Identify which cell holds the provided text, then report its (x, y) central coordinate. 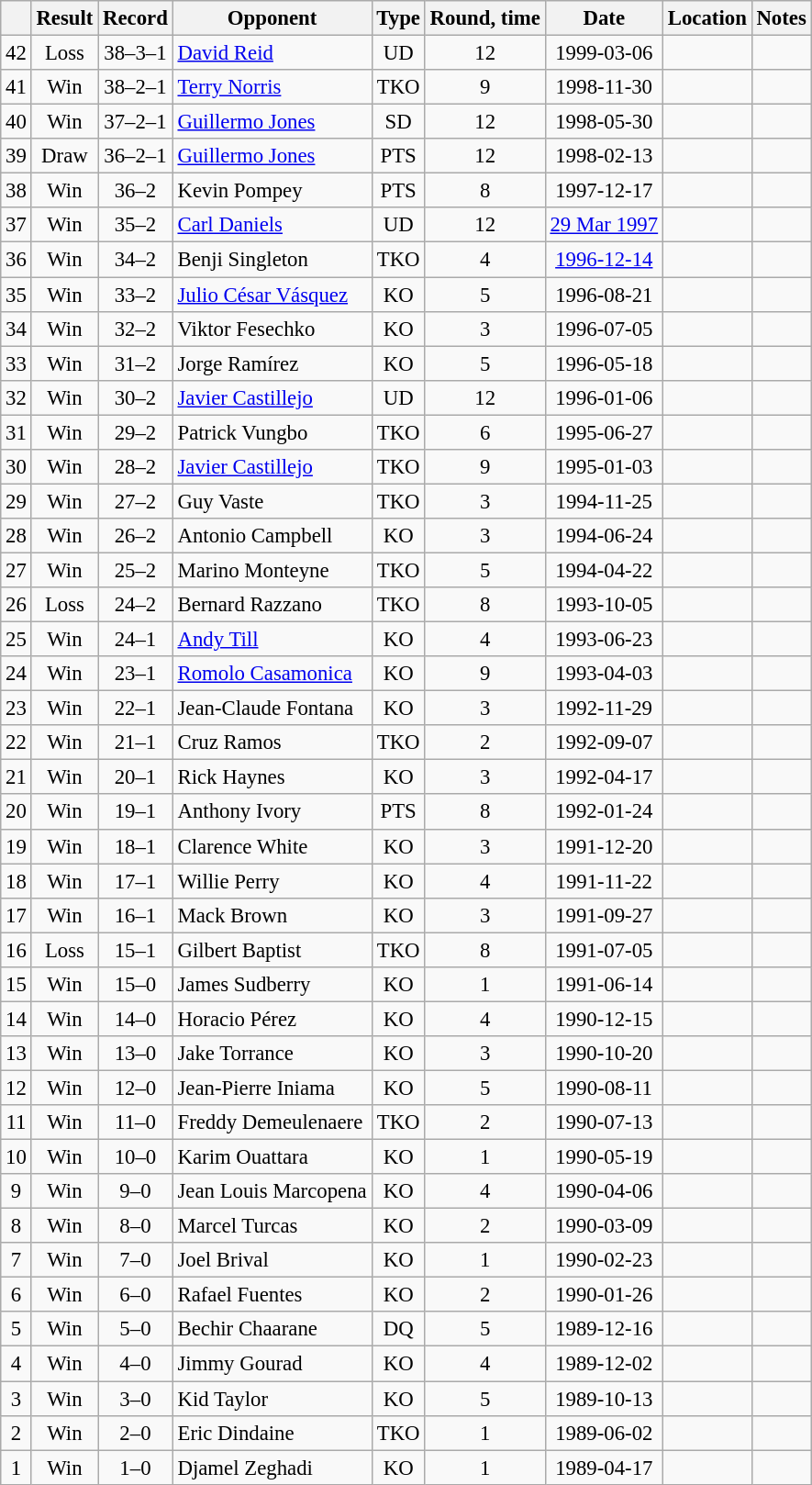
SD (398, 122)
1992-11-29 (604, 709)
1996-08-21 (604, 295)
16 (17, 950)
19–1 (136, 812)
1998-05-30 (604, 122)
Notes (782, 18)
36–2–1 (136, 156)
Opponent (272, 18)
1990-03-09 (604, 1226)
1992-04-17 (604, 777)
19 (17, 846)
1993-04-03 (604, 674)
Bechir Chaarane (272, 1330)
11–0 (136, 1122)
1992-09-07 (604, 742)
Clarence White (272, 846)
38 (17, 191)
Terry Norris (272, 87)
Kevin Pompey (272, 191)
1989-12-16 (604, 1330)
Cruz Ramos (272, 742)
1998-02-13 (604, 156)
Eric Dindaine (272, 1433)
1996-05-18 (604, 363)
24–2 (136, 605)
31 (17, 432)
14 (17, 1019)
1991-11-22 (604, 881)
14–0 (136, 1019)
1989-06-02 (604, 1433)
34–2 (136, 260)
2–0 (136, 1433)
1990-05-19 (604, 1157)
13–0 (136, 1054)
Location (706, 18)
29 (17, 501)
1990-10-20 (604, 1054)
24–1 (136, 640)
20 (17, 812)
Rafael Fuentes (272, 1295)
32–2 (136, 329)
1994-06-24 (604, 536)
1997-12-17 (604, 191)
Date (604, 18)
1994-04-22 (604, 570)
37–2–1 (136, 122)
Romolo Casamonica (272, 674)
31–2 (136, 363)
1996-07-05 (604, 329)
32 (17, 397)
1995-06-27 (604, 432)
Patrick Vungbo (272, 432)
35 (17, 295)
Julio César Vásquez (272, 295)
Viktor Fesechko (272, 329)
38–3–1 (136, 53)
29–2 (136, 432)
22 (17, 742)
4–0 (136, 1364)
1999-03-06 (604, 53)
16–1 (136, 915)
1989-12-02 (604, 1364)
17 (17, 915)
Rick Haynes (272, 777)
25–2 (136, 570)
1996-12-14 (604, 260)
42 (17, 53)
Horacio Pérez (272, 1019)
41 (17, 87)
1–0 (136, 1468)
1994-11-25 (604, 501)
1990-12-15 (604, 1019)
Jean-Claude Fontana (272, 709)
Jimmy Gourad (272, 1364)
17–1 (136, 881)
10 (17, 1157)
Draw (64, 156)
Jake Torrance (272, 1054)
Bernard Razzano (272, 605)
1989-10-13 (604, 1399)
21–1 (136, 742)
1990-04-06 (604, 1191)
22–1 (136, 709)
34 (17, 329)
1991-06-14 (604, 985)
30 (17, 467)
1991-09-27 (604, 915)
7–0 (136, 1260)
Karim Ouattara (272, 1157)
Round, time (484, 18)
1996-01-06 (604, 397)
33–2 (136, 295)
8–0 (136, 1226)
1992-01-24 (604, 812)
Marino Monteyne (272, 570)
5–0 (136, 1330)
David Reid (272, 53)
15 (17, 985)
Willie Perry (272, 881)
29 Mar 1997 (604, 225)
18 (17, 881)
12–0 (136, 1088)
6–0 (136, 1295)
Marcel Turcas (272, 1226)
9–0 (136, 1191)
26 (17, 605)
Joel Brival (272, 1260)
Anthony Ivory (272, 812)
Jorge Ramírez (272, 363)
Benji Singleton (272, 260)
Record (136, 18)
Guy Vaste (272, 501)
1993-10-05 (604, 605)
10–0 (136, 1157)
26–2 (136, 536)
1991-12-20 (604, 846)
24 (17, 674)
Freddy Demeulenaere (272, 1122)
Jean-Pierre Iniama (272, 1088)
36 (17, 260)
3–0 (136, 1399)
37 (17, 225)
1990-07-13 (604, 1122)
13 (17, 1054)
20–1 (136, 777)
1998-11-30 (604, 87)
36–2 (136, 191)
1989-04-17 (604, 1468)
Antonio Campbell (272, 536)
30–2 (136, 397)
35–2 (136, 225)
1990-02-23 (604, 1260)
39 (17, 156)
Djamel Zeghadi (272, 1468)
Gilbert Baptist (272, 950)
1990-08-11 (604, 1088)
40 (17, 122)
28–2 (136, 467)
15–0 (136, 985)
27–2 (136, 501)
38–2–1 (136, 87)
1993-06-23 (604, 640)
27 (17, 570)
James Sudberry (272, 985)
7 (17, 1260)
Type (398, 18)
33 (17, 363)
21 (17, 777)
15–1 (136, 950)
1991-07-05 (604, 950)
Jean Louis Marcopena (272, 1191)
25 (17, 640)
Result (64, 18)
28 (17, 536)
1995-01-03 (604, 467)
Carl Daniels (272, 225)
23–1 (136, 674)
18–1 (136, 846)
Kid Taylor (272, 1399)
DQ (398, 1330)
11 (17, 1122)
1990-01-26 (604, 1295)
Mack Brown (272, 915)
23 (17, 709)
Andy Till (272, 640)
